Pinpoint the cell where the given text exists, returning its [x, y] midpoint coordinate. 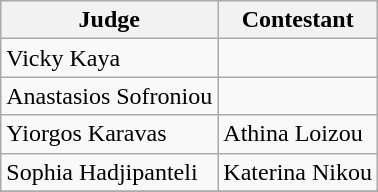
Athina Loizou [298, 134]
Anastasios Sofroniou [110, 96]
Vicky Kaya [110, 58]
Sophia Hadjipanteli [110, 172]
Judge [110, 20]
Contestant [298, 20]
Katerina Nikou [298, 172]
Yiorgos Karavas [110, 134]
